Find where the given text appears and provide that cell's center as [X, Y] coordinate. 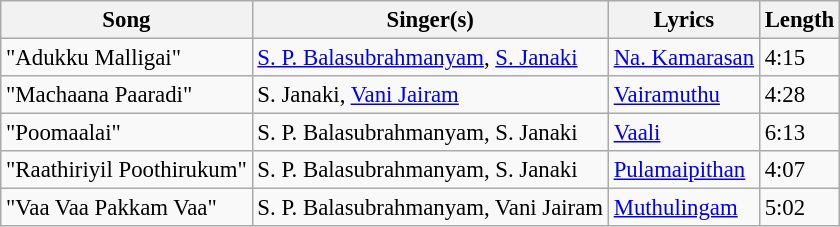
4:07 [799, 170]
"Poomaalai" [126, 133]
Vaali [684, 133]
Vairamuthu [684, 95]
5:02 [799, 208]
Song [126, 20]
Lyrics [684, 20]
4:28 [799, 95]
Pulamaipithan [684, 170]
S. P. Balasubrahmanyam, Vani Jairam [430, 208]
"Adukku Malligai" [126, 58]
"Vaa Vaa Pakkam Vaa" [126, 208]
"Raathiriyil Poothirukum" [126, 170]
Singer(s) [430, 20]
S. Janaki, Vani Jairam [430, 95]
Na. Kamarasan [684, 58]
Muthulingam [684, 208]
6:13 [799, 133]
"Machaana Paaradi" [126, 95]
Length [799, 20]
4:15 [799, 58]
